Detect which cell encompasses the target text, then output its (X, Y) center coordinate. 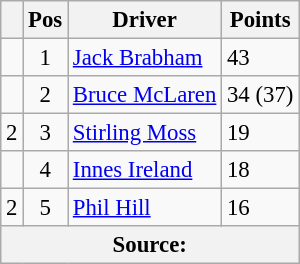
Source: (150, 245)
Driver (145, 20)
Points (260, 20)
Bruce McLaren (145, 95)
18 (260, 170)
43 (260, 58)
16 (260, 208)
4 (46, 170)
34 (37) (260, 95)
Stirling Moss (145, 133)
Jack Brabham (145, 58)
3 (46, 133)
1 (46, 58)
Innes Ireland (145, 170)
5 (46, 208)
19 (260, 133)
Phil Hill (145, 208)
Pos (46, 20)
